Find where the given text appears and provide that cell's center as [x, y] coordinate. 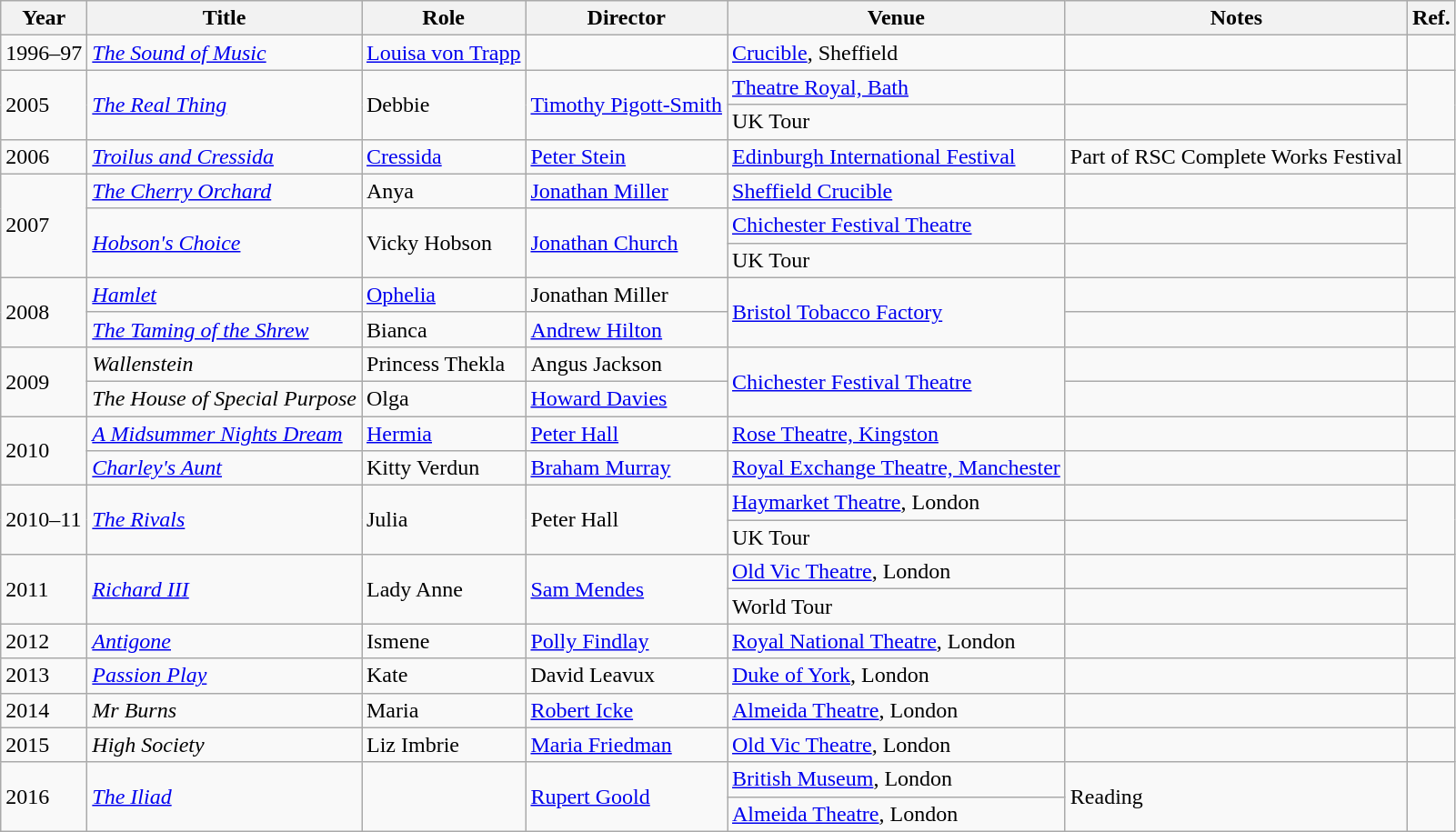
Kitty Verdun [444, 468]
Rose Theatre, Kingston [897, 434]
2016 [44, 797]
Cressida [444, 156]
Notes [1236, 18]
Royal National Theatre, London [897, 641]
Debbie [444, 105]
Vicky Hobson [444, 243]
Rupert Goold [627, 797]
Maria [444, 710]
High Society [225, 745]
Wallenstein [225, 364]
Charley's Aunt [225, 468]
The Cherry Orchard [225, 191]
2006 [44, 156]
Haymarket Theatre, London [897, 503]
2007 [44, 226]
Kate [444, 676]
Maria Friedman [627, 745]
Passion Play [225, 676]
Anya [444, 191]
Reading [1236, 797]
The Real Thing [225, 105]
Duke of York, London [897, 676]
Edinburgh International Festival [897, 156]
Hermia [444, 434]
2010–11 [44, 520]
Year [44, 18]
Robert Icke [627, 710]
Antigone [225, 641]
Jonathan Church [627, 243]
2005 [44, 105]
Timothy Pigott-Smith [627, 105]
Royal Exchange Theatre, Manchester [897, 468]
The Rivals [225, 520]
Title [225, 18]
2011 [44, 589]
Liz Imbrie [444, 745]
Lady Anne [444, 589]
2013 [44, 676]
2008 [44, 312]
Andrew Hilton [627, 329]
Richard III [225, 589]
Hobson's Choice [225, 243]
Role [444, 18]
Louisa von Trapp [444, 53]
2014 [44, 710]
Princess Thekla [444, 364]
Sheffield Crucible [897, 191]
British Museum, London [897, 779]
2009 [44, 381]
Part of RSC Complete Works Festival [1236, 156]
Ophelia [444, 295]
2010 [44, 451]
The Taming of the Shrew [225, 329]
Venue [897, 18]
Ismene [444, 641]
Julia [444, 520]
Olga [444, 398]
Angus Jackson [627, 364]
Hamlet [225, 295]
The House of Special Purpose [225, 398]
David Leavux [627, 676]
Troilus and Cressida [225, 156]
Braham Murray [627, 468]
Polly Findlay [627, 641]
Howard Davies [627, 398]
Bristol Tobacco Factory [897, 312]
The Sound of Music [225, 53]
World Tour [897, 606]
Peter Stein [627, 156]
Sam Mendes [627, 589]
Theatre Royal, Bath [897, 87]
2015 [44, 745]
Ref. [1431, 18]
Mr Burns [225, 710]
Director [627, 18]
1996–97 [44, 53]
Bianca [444, 329]
A Midsummer Nights Dream [225, 434]
The Iliad [225, 797]
Crucible, Sheffield [897, 53]
2012 [44, 641]
